Return (X, Y) of the center of cell containing provided text 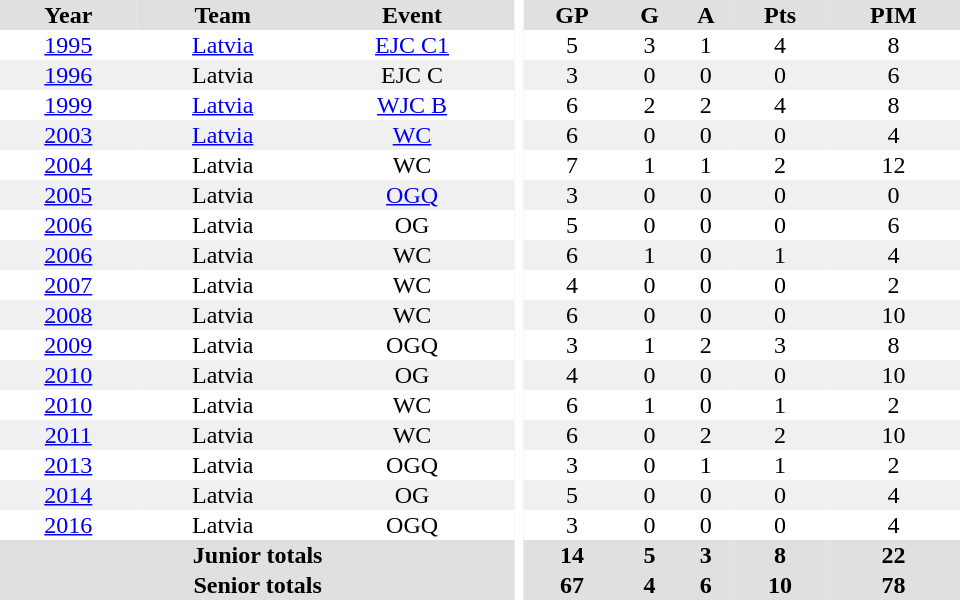
1999 (68, 105)
2016 (68, 525)
2007 (68, 285)
Junior totals (258, 555)
Team (223, 15)
22 (894, 555)
Senior totals (258, 585)
2004 (68, 165)
2014 (68, 495)
EJC C (412, 75)
Event (412, 15)
PIM (894, 15)
14 (572, 555)
2013 (68, 465)
12 (894, 165)
GP (572, 15)
2008 (68, 315)
WJC B (412, 105)
2009 (68, 345)
2011 (68, 435)
78 (894, 585)
1995 (68, 45)
Pts (780, 15)
1996 (68, 75)
Year (68, 15)
G (650, 15)
EJC C1 (412, 45)
7 (572, 165)
A (706, 15)
2005 (68, 195)
67 (572, 585)
2003 (68, 135)
